For the text-containing cell, return its midpoint in (x, y) coordinate format. 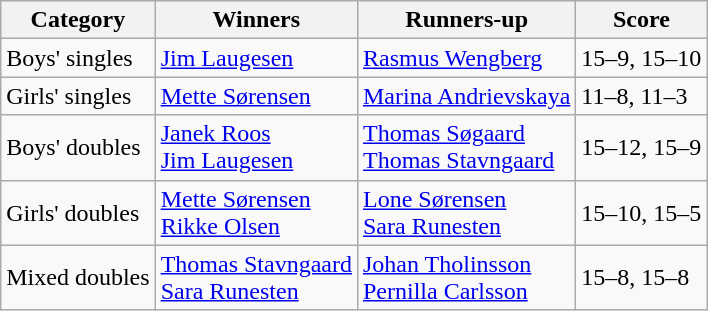
11–8, 11–3 (642, 96)
Janek Roos Jim Laugesen (256, 148)
15–12, 15–9 (642, 148)
Thomas Søgaard Thomas Stavngaard (466, 148)
Rasmus Wengberg (466, 58)
Boys' singles (78, 58)
Runners-up (466, 20)
15–8, 15–8 (642, 278)
Girls' doubles (78, 212)
Lone Sørensen Sara Runesten (466, 212)
Winners (256, 20)
Mixed doubles (78, 278)
Johan Tholinsson Pernilla Carlsson (466, 278)
Thomas Stavngaard Sara Runesten (256, 278)
15–9, 15–10 (642, 58)
Category (78, 20)
Score (642, 20)
15–10, 15–5 (642, 212)
Girls' singles (78, 96)
Jim Laugesen (256, 58)
Mette Sørensen Rikke Olsen (256, 212)
Boys' doubles (78, 148)
Marina Andrievskaya (466, 96)
Mette Sørensen (256, 96)
